Search for the cell housing the specified text and yield its [x, y] center coordinate. 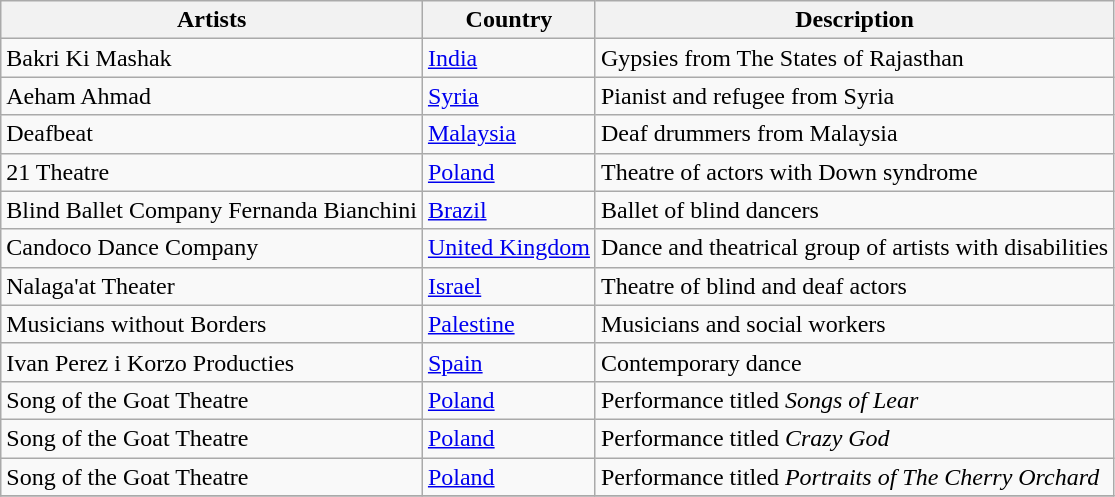
Musicians and social workers [854, 324]
Pianist and refugee from Syria [854, 96]
21 Theatre [212, 172]
Nalaga'at Theater [212, 286]
Brazil [508, 210]
Aeham Ahmad [212, 96]
Bakri Ki Mashak [212, 58]
Spain [508, 362]
Performance titled Crazy God [854, 438]
Israel [508, 286]
United Kingdom [508, 248]
Country [508, 20]
Theatre of actors with Down syndrome [854, 172]
Ballet of blind dancers [854, 210]
Palestine [508, 324]
India [508, 58]
Candoco Dance Company [212, 248]
Description [854, 20]
Theatre of blind and deaf actors [854, 286]
Artists [212, 20]
Performance titled Songs of Lear [854, 400]
Dance and theatrical group of artists with disabilities [854, 248]
Deaf drummers from Malaysia [854, 134]
Musicians without Borders [212, 324]
Deafbeat [212, 134]
Malaysia [508, 134]
Syria [508, 96]
Contemporary dance [854, 362]
Performance titled Portraits of The Cherry Orchard [854, 477]
Ivan Perez i Korzo Producties [212, 362]
Gypsies from The States of Rajasthan [854, 58]
Blind Ballet Company Fernanda Bianchini [212, 210]
